Return [X, Y] of the center of cell containing provided text 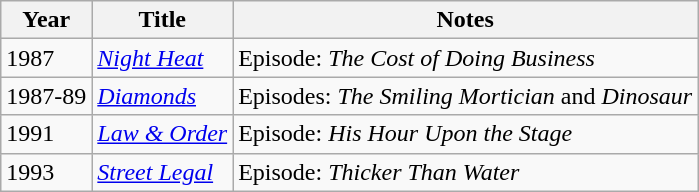
Title [162, 20]
1993 [46, 172]
Episodes: The Smiling Mortician and Dinosaur [466, 96]
Street Legal [162, 172]
1987-89 [46, 96]
Episode: Thicker Than Water [466, 172]
Night Heat [162, 58]
Episode: His Hour Upon the Stage [466, 134]
1991 [46, 134]
1987 [46, 58]
Episode: The Cost of Doing Business [466, 58]
Law & Order [162, 134]
Year [46, 20]
Diamonds [162, 96]
Notes [466, 20]
